Capture the cell that displays the provided text and extract its [x, y] central coordinate. 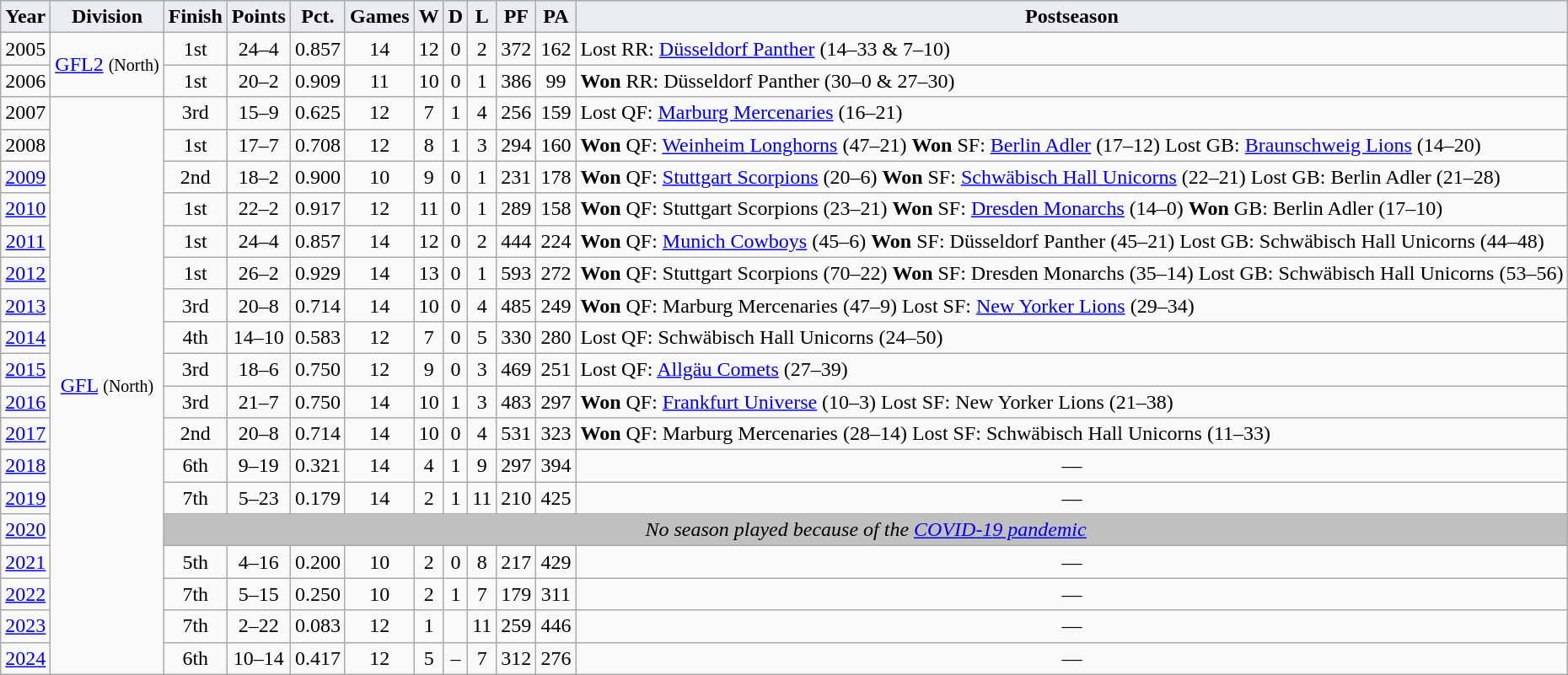
Pct. [317, 17]
– [455, 658]
259 [516, 626]
531 [516, 434]
483 [516, 402]
2021 [25, 562]
Lost QF: Allgäu Comets (27–39) [1072, 369]
0.179 [317, 498]
2010 [25, 209]
PF [516, 17]
2006 [25, 81]
5th [196, 562]
0.917 [317, 209]
372 [516, 49]
2007 [25, 113]
15–9 [258, 113]
Lost QF: Schwäbisch Hall Unicorns (24–50) [1072, 337]
2005 [25, 49]
GFL2 (North) [107, 65]
2024 [25, 658]
224 [556, 241]
Points [258, 17]
276 [556, 658]
593 [516, 273]
Won QF: Weinheim Longhorns (47–21) Won SF: Berlin Adler (17–12) Lost GB: Braunschweig Lions (14–20) [1072, 145]
0.625 [317, 113]
17–7 [258, 145]
26–2 [258, 273]
9–19 [258, 466]
231 [516, 177]
485 [516, 305]
0.083 [317, 626]
2015 [25, 369]
18–2 [258, 177]
249 [556, 305]
0.909 [317, 81]
330 [516, 337]
210 [516, 498]
Division [107, 17]
2022 [25, 594]
256 [516, 113]
Lost QF: Marburg Mercenaries (16–21) [1072, 113]
2008 [25, 145]
294 [516, 145]
162 [556, 49]
312 [516, 658]
323 [556, 434]
179 [516, 594]
429 [556, 562]
2013 [25, 305]
Games [379, 17]
Won QF: Frankfurt Universe (10–3) Lost SF: New Yorker Lions (21–38) [1072, 402]
217 [516, 562]
2023 [25, 626]
99 [556, 81]
160 [556, 145]
Postseason [1072, 17]
2011 [25, 241]
0.900 [317, 177]
10–14 [258, 658]
394 [556, 466]
444 [516, 241]
22–2 [258, 209]
0.321 [317, 466]
Finish [196, 17]
469 [516, 369]
L [482, 17]
2019 [25, 498]
Won QF: Munich Cowboys (45–6) Won SF: Düsseldorf Panther (45–21) Lost GB: Schwäbisch Hall Unicorns (44–48) [1072, 241]
Won QF: Stuttgart Scorpions (20–6) Won SF: Schwäbisch Hall Unicorns (22–21) Lost GB: Berlin Adler (21–28) [1072, 177]
Won QF: Marburg Mercenaries (47–9) Lost SF: New Yorker Lions (29–34) [1072, 305]
PA [556, 17]
0.417 [317, 658]
2014 [25, 337]
0.929 [317, 273]
159 [556, 113]
0.250 [317, 594]
D [455, 17]
0.583 [317, 337]
289 [516, 209]
Year [25, 17]
Won QF: Stuttgart Scorpions (23–21) Won SF: Dresden Monarchs (14–0) Won GB: Berlin Adler (17–10) [1072, 209]
21–7 [258, 402]
311 [556, 594]
178 [556, 177]
386 [516, 81]
446 [556, 626]
251 [556, 369]
5–15 [258, 594]
No season played because of the COVID-19 pandemic [866, 530]
272 [556, 273]
2016 [25, 402]
14–10 [258, 337]
5–23 [258, 498]
2017 [25, 434]
158 [556, 209]
W [428, 17]
18–6 [258, 369]
GFL (North) [107, 386]
2012 [25, 273]
2–22 [258, 626]
425 [556, 498]
Won QF: Stuttgart Scorpions (70–22) Won SF: Dresden Monarchs (35–14) Lost GB: Schwäbisch Hall Unicorns (53–56) [1072, 273]
4–16 [258, 562]
2020 [25, 530]
2018 [25, 466]
13 [428, 273]
Lost RR: Düsseldorf Panther (14–33 & 7–10) [1072, 49]
Won QF: Marburg Mercenaries (28–14) Lost SF: Schwäbisch Hall Unicorns (11–33) [1072, 434]
20–2 [258, 81]
280 [556, 337]
0.200 [317, 562]
2009 [25, 177]
0.708 [317, 145]
4th [196, 337]
Won RR: Düsseldorf Panther (30–0 & 27–30) [1072, 81]
